Determine the [X, Y] coordinate at the center of the cell enclosing the given text.  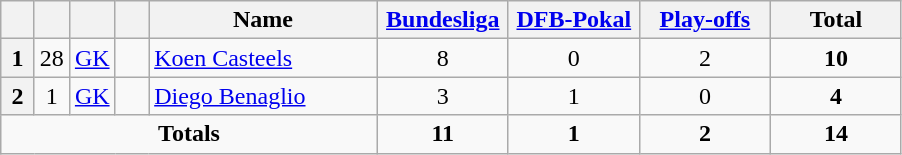
3 [442, 96]
14 [836, 134]
Name [264, 20]
Bundesliga [442, 20]
Diego Benaglio [264, 96]
DFB-Pokal [574, 20]
Totals [189, 134]
28 [52, 58]
4 [836, 96]
Total [836, 20]
8 [442, 58]
Koen Casteels [264, 58]
10 [836, 58]
11 [442, 134]
Play-offs [704, 20]
